For the text-containing cell, return its midpoint in [x, y] coordinate format. 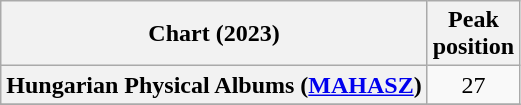
Hungarian Physical Albums (MAHASZ) [214, 85]
Chart (2023) [214, 34]
27 [473, 85]
Peakposition [473, 34]
